Identify which cell holds the provided text, then report its (x, y) central coordinate. 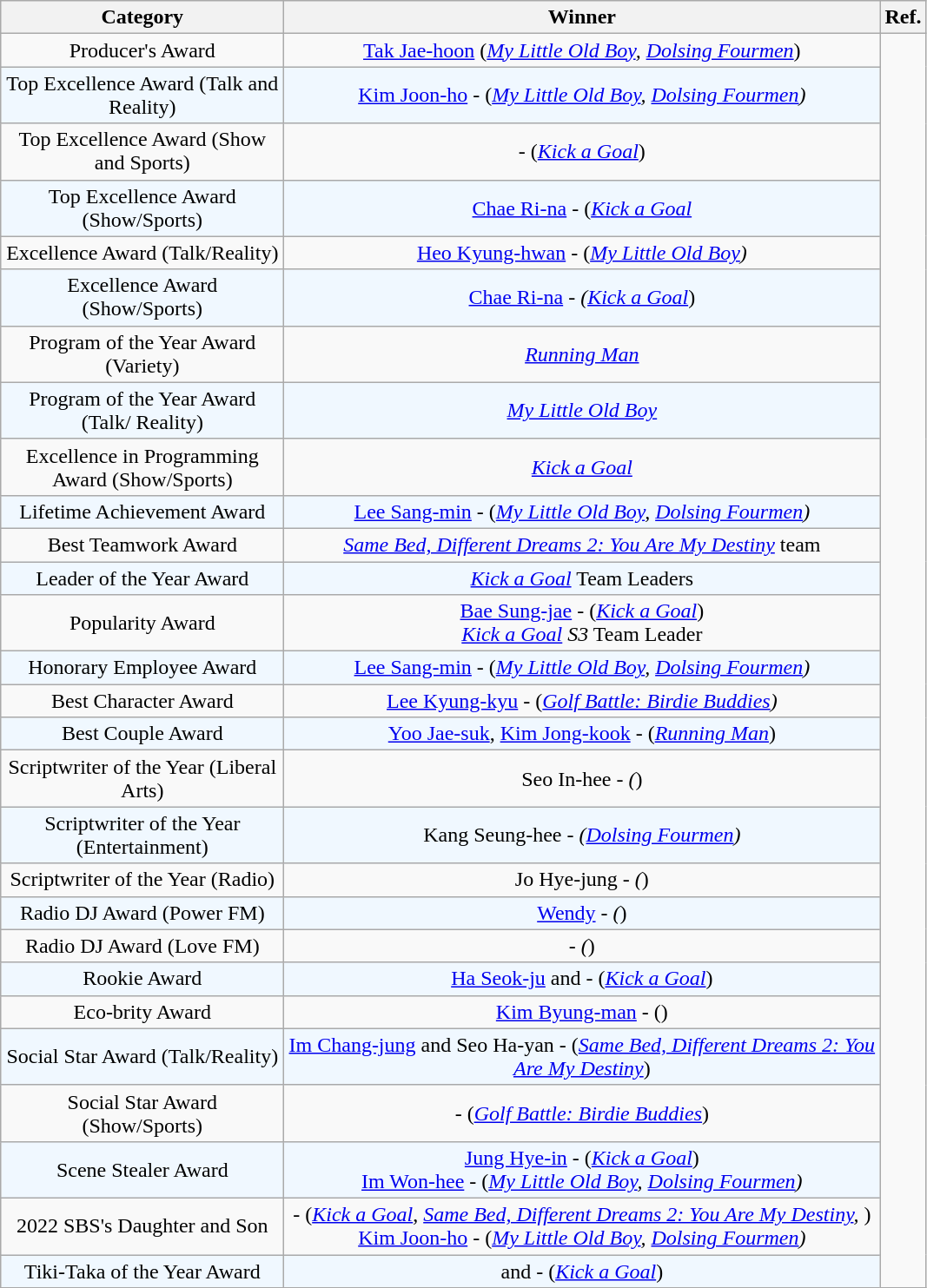
Same Bed, Different Dreams 2: You Are My Destiny team (582, 545)
Jung Hye-in - (Kick a Goal)Im Won-hee - (My Little Old Boy, Dolsing Fourmen) (582, 1169)
My Little Old Boy (582, 410)
Radio DJ Award (Love FM) (142, 946)
Chae Ri-na - (Kick a Goal (582, 208)
and - (Kick a Goal) (582, 1271)
Scriptwriter of the Year (Liberal Arts) (142, 778)
Excellence in Programming Award (Show/Sports) (142, 467)
Social Star Award (Talk/Reality) (142, 1056)
Bae Sung-jae - (Kick a Goal)Kick a Goal S3 Team Leader (582, 624)
Running Man (582, 354)
Popularity Award (142, 624)
Leader of the Year Award (142, 578)
Tak Jae-hoon (My Little Old Boy, Dolsing Fourmen) (582, 50)
Winner (582, 17)
Tiki-Taka of the Year Award (142, 1271)
Best Character Award (142, 701)
Program of the Year Award (Talk/ Reality) (142, 410)
Ha Seok-ju and - (Kick a Goal) (582, 979)
Yoo Jae-suk, Kim Jong-kook - (Running Man) (582, 734)
Top Excellence Award (Show/Sports) (142, 208)
Kim Joon-ho - (My Little Old Boy, Dolsing Fourmen) (582, 96)
Eco-brity Award (142, 1012)
Kang Seung-hee - (Dolsing Fourmen) (582, 836)
Category (142, 17)
Honorary Employee Award (142, 668)
Scriptwriter of the Year (Entertainment) (142, 836)
Program of the Year Award (Variety) (142, 354)
Jo Hye-jung - () (582, 880)
Scene Stealer Award (142, 1169)
Heo Kyung-hwan - (My Little Old Boy) (582, 253)
Rookie Award (142, 979)
Kick a Goal (582, 467)
Lifetime Achievement Award (142, 512)
Scriptwriter of the Year (Radio) (142, 880)
- (Golf Battle: Birdie Buddies) (582, 1113)
Excellence Award (Talk/Reality) (142, 253)
Top Excellence Award (Show and Sports) (142, 151)
Kick a Goal Team Leaders (582, 578)
Top Excellence Award (Talk and Reality) (142, 96)
Im Chang-jung and Seo Ha-yan - (Same Bed, Different Dreams 2: You Are My Destiny) (582, 1056)
Social Star Award (Show/Sports) (142, 1113)
2022 SBS's Daughter and Son (142, 1226)
Best Teamwork Award (142, 545)
- (Kick a Goal) (582, 151)
Best Couple Award (142, 734)
- () (582, 946)
Ref. (904, 17)
Kim Byung-man - () (582, 1012)
Producer's Award (142, 50)
- (Kick a Goal, Same Bed, Different Dreams 2: You Are My Destiny, )Kim Joon-ho - (My Little Old Boy, Dolsing Fourmen) (582, 1226)
Chae Ri-na - (Kick a Goal) (582, 297)
Seo In-hee - () (582, 778)
Wendy - () (582, 913)
Excellence Award (Show/Sports) (142, 297)
Radio DJ Award (Power FM) (142, 913)
Lee Kyung-kyu - (Golf Battle: Birdie Buddies) (582, 701)
